Capture the cell that displays the provided text and extract its [x, y] central coordinate. 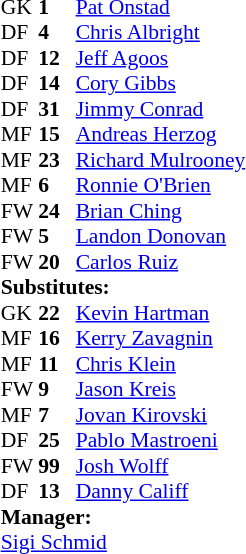
Josh Wolff [161, 466]
Kevin Hartman [161, 313]
14 [57, 83]
24 [57, 211]
15 [57, 135]
Kerry Zavagnin [161, 339]
13 [57, 491]
Cory Gibbs [161, 83]
Substitutes: [124, 287]
Jovan Kirovski [161, 415]
Landon Donovan [161, 237]
Chris Klein [161, 364]
23 [57, 160]
11 [57, 364]
20 [57, 262]
Brian Ching [161, 211]
22 [57, 313]
Manager: [124, 517]
Jimmy Conrad [161, 109]
7 [57, 415]
9 [57, 389]
Richard Mulrooney [161, 160]
Pablo Mastroeni [161, 441]
5 [57, 237]
25 [57, 441]
6 [57, 185]
31 [57, 109]
12 [57, 58]
Jeff Agoos [161, 58]
Ronnie O'Brien [161, 185]
Chris Albright [161, 33]
Jason Kreis [161, 389]
Carlos Ruiz [161, 262]
Andreas Herzog [161, 135]
99 [57, 466]
16 [57, 339]
Danny Califf [161, 491]
4 [57, 33]
GK [20, 313]
